Provide the [x, y] coordinate of the cell's center where the given text is located.  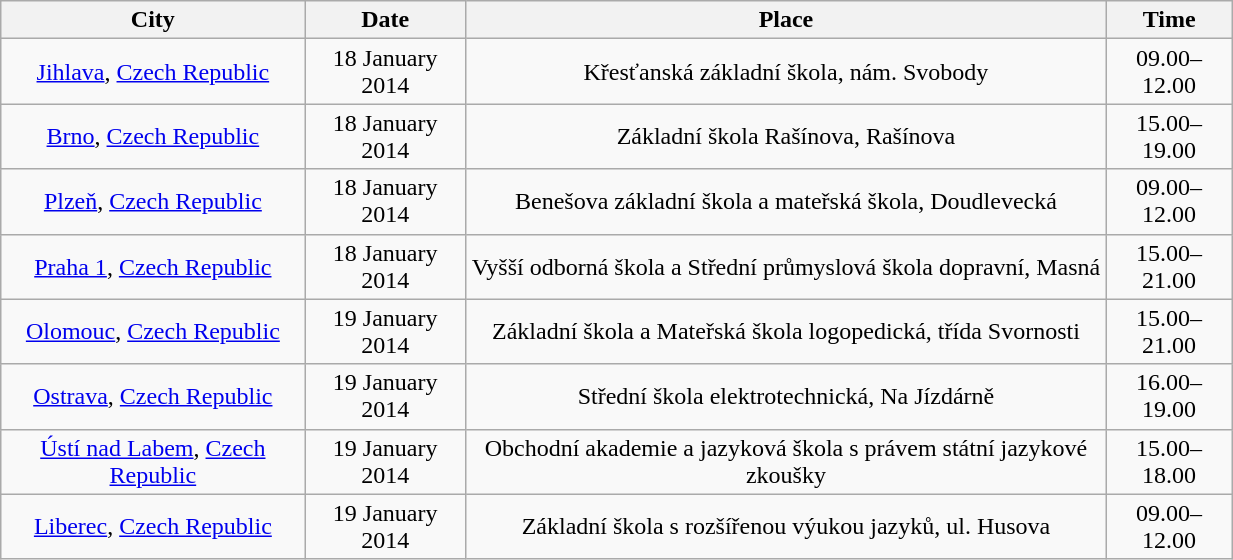
Základní škola Rašínova, Rašínova [786, 136]
Date [385, 20]
Olomouc, Czech Republic [153, 332]
Obchodní akademie a jazyková škola s právem státní jazykové zkoušky [786, 462]
Praha 1, Czech Republic [153, 266]
Ústí nad Labem, Czech Republic [153, 462]
Place [786, 20]
15.00–19.00 [1170, 136]
16.00–19.00 [1170, 396]
15.00–18.00 [1170, 462]
Brno, Czech Republic [153, 136]
Liberec, Czech Republic [153, 526]
Ostrava, Czech Republic [153, 396]
Vyšší odborná škola a Střední průmyslová škola dopravní, Masná [786, 266]
Střední škola elektrotechnická, Na Jízdárně [786, 396]
Základní škola s rozšířenou výukou jazyků, ul. Husova [786, 526]
Time [1170, 20]
City [153, 20]
Základní škola a Mateřská škola logopedická, třída Svornosti [786, 332]
Plzeň, Czech Republic [153, 202]
Benešova základní škola a mateřská škola, Doudlevecká [786, 202]
Křesťanská základní škola, nám. Svobody [786, 72]
Jihlava, Czech Republic [153, 72]
